Extract the (X, Y) coordinate from the center of the cell holding the provided text.  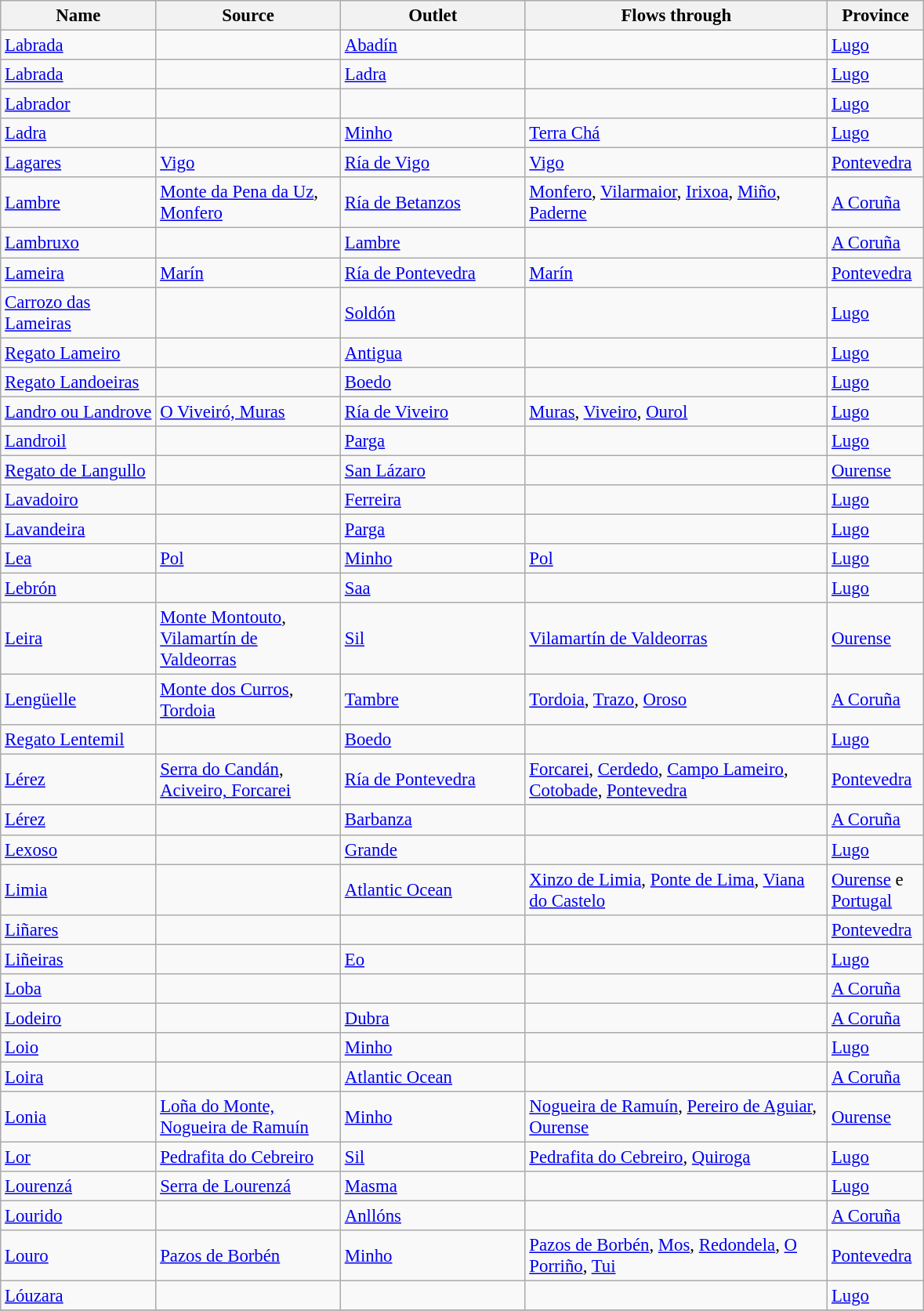
Regato Lameiro (78, 353)
Pazos de Borbén, Mos, Redondela, O Porriño, Tui (676, 1255)
Serra do Candán, Aciveiro, Forcarei (248, 780)
Tordoia, Trazo, Oroso (676, 701)
Regato Landoeiras (78, 382)
Monfero, Vilarmaior, Irixoa, Miño, Paderne (676, 202)
Carrozo das Lameiras (78, 312)
Province (876, 16)
O Viveiró, Muras (248, 411)
Loira (78, 1077)
Lexoso (78, 849)
Antigua (433, 353)
Landro ou Landrove (78, 411)
Ría de Viveiro (433, 411)
Leira (78, 639)
Regato de Langullo (78, 470)
Lourenzá (78, 1186)
Liñares (78, 929)
Regato Lentemil (78, 740)
Landroil (78, 441)
Loba (78, 989)
Forcarei, Cerdedo, Campo Lameiro, Cotobade, Pontevedra (676, 780)
Outlet (433, 16)
Dubra (433, 1018)
Grande (433, 849)
Name (78, 16)
Nogueira de Ramuín, Pereiro de Aguiar, Ourense (676, 1117)
Lodeiro (78, 1018)
Ourense e Portugal (876, 890)
Barbanza (433, 820)
Terra Chá (676, 133)
Eo (433, 959)
Lor (78, 1157)
Masma (433, 1186)
Liñeiras (78, 959)
Xinzo de Limia, Ponte de Lima, Viana do Castelo (676, 890)
Flows through (676, 16)
Serra de Lourenzá (248, 1186)
Vilamartín de Valdeorras (676, 639)
Ría de Vigo (433, 163)
Limia (78, 890)
Louro (78, 1255)
Lavandeira (78, 529)
Loña do Monte, Nogueira de Ramuín (248, 1117)
Lagares (78, 163)
Abadín (433, 45)
Lambruxo (78, 243)
Pedrafita do Cebreiro (248, 1157)
Lengüelle (78, 701)
Ferreira (433, 500)
Pazos de Borbén (248, 1255)
Soldón (433, 312)
Labrador (78, 104)
Muras, Viveiro, Ourol (676, 411)
Lameira (78, 273)
Lóuzara (78, 1296)
San Lázaro (433, 470)
Anllóns (433, 1216)
Monte dos Curros, Tordoia (248, 701)
Lea (78, 559)
Saa (433, 589)
Loio (78, 1048)
Lourido (78, 1216)
Monte Montouto, Vilamartín de Valdeorras (248, 639)
Monte da Pena da Uz, Monfero (248, 202)
Pedrafita do Cebreiro, Quiroga (676, 1157)
Tambre (433, 701)
Source (248, 16)
Lavadoiro (78, 500)
Lebrón (78, 589)
Lonia (78, 1117)
Ría de Betanzos (433, 202)
